Find where the given text appears and provide that cell's center as (x, y) coordinate. 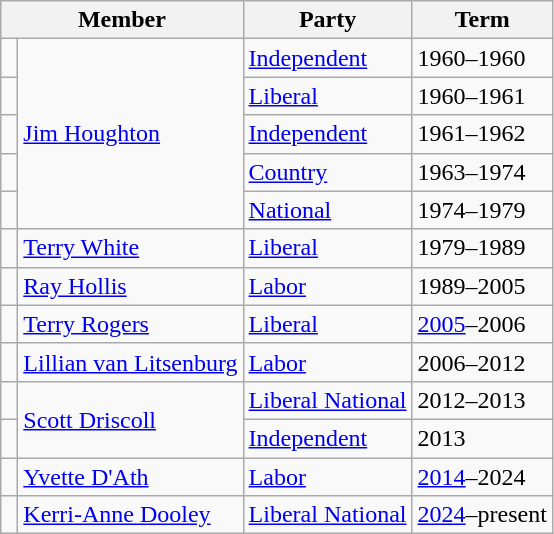
Term (482, 20)
2005–2006 (482, 324)
1974–1979 (482, 210)
National (328, 210)
1989–2005 (482, 286)
1960–1961 (482, 96)
2006–2012 (482, 362)
Jim Houghton (130, 134)
Kerri-Anne Dooley (130, 515)
Scott Driscoll (130, 419)
1960–1960 (482, 58)
1979–1989 (482, 248)
Ray Hollis (130, 286)
Party (328, 20)
Lillian van Litsenburg (130, 362)
2014–2024 (482, 477)
Terry White (130, 248)
1961–1962 (482, 134)
Country (328, 172)
Terry Rogers (130, 324)
2012–2013 (482, 400)
Member (122, 20)
Yvette D'Ath (130, 477)
2024–present (482, 515)
1963–1974 (482, 172)
2013 (482, 438)
